Provide the [X, Y] coordinate of the cell's center where the given text is located.  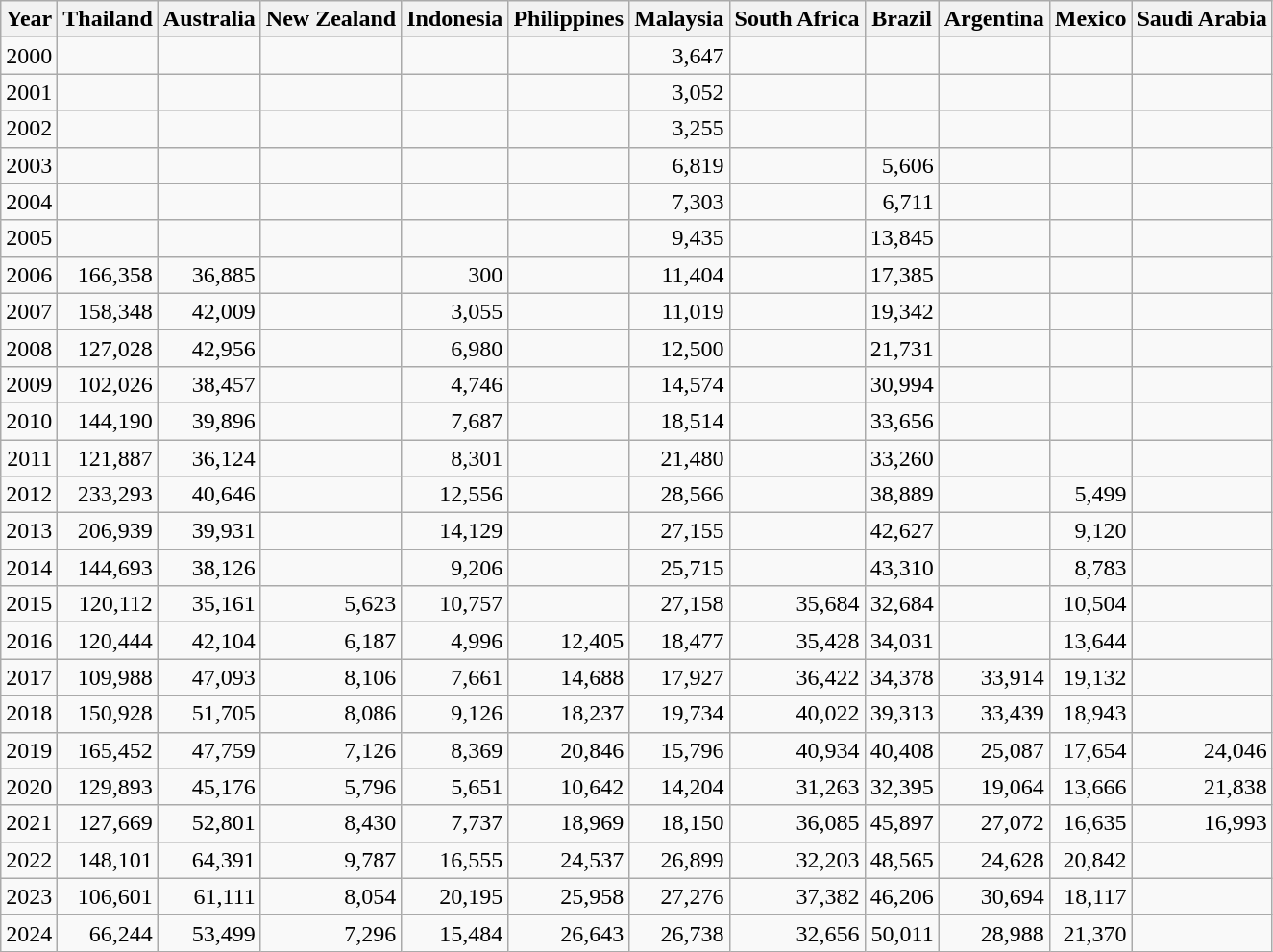
2007 [29, 311]
2011 [29, 458]
106,601 [108, 896]
6,980 [455, 348]
127,028 [108, 348]
144,693 [108, 568]
18,514 [679, 421]
35,161 [209, 604]
26,643 [569, 933]
25,087 [993, 750]
18,150 [679, 823]
3,647 [679, 56]
19,064 [993, 787]
2002 [29, 129]
Australia [209, 19]
165,452 [108, 750]
32,203 [797, 860]
16,635 [1090, 823]
10,757 [455, 604]
40,022 [797, 714]
27,158 [679, 604]
50,011 [901, 933]
53,499 [209, 933]
30,694 [993, 896]
102,026 [108, 384]
129,893 [108, 787]
33,260 [901, 458]
Mexico [1090, 19]
11,019 [679, 311]
27,155 [679, 531]
18,943 [1090, 714]
20,846 [569, 750]
14,204 [679, 787]
45,897 [901, 823]
8,054 [330, 896]
4,996 [455, 641]
127,669 [108, 823]
233,293 [108, 495]
38,457 [209, 384]
2016 [29, 641]
13,845 [901, 238]
33,656 [901, 421]
121,887 [108, 458]
8,430 [330, 823]
32,395 [901, 787]
10,642 [569, 787]
24,537 [569, 860]
51,705 [209, 714]
40,934 [797, 750]
2017 [29, 677]
34,031 [901, 641]
120,112 [108, 604]
26,899 [679, 860]
38,126 [209, 568]
13,644 [1090, 641]
61,111 [209, 896]
New Zealand [330, 19]
206,939 [108, 531]
28,988 [993, 933]
3,255 [679, 129]
Malaysia [679, 19]
13,666 [1090, 787]
52,801 [209, 823]
27,276 [679, 896]
2009 [29, 384]
7,737 [455, 823]
20,842 [1090, 860]
2023 [29, 896]
7,687 [455, 421]
Argentina [993, 19]
Thailand [108, 19]
2022 [29, 860]
18,477 [679, 641]
Brazil [901, 19]
10,504 [1090, 604]
150,928 [108, 714]
8,301 [455, 458]
148,101 [108, 860]
Saudi Arabia [1202, 19]
43,310 [901, 568]
2010 [29, 421]
11,404 [679, 275]
5,796 [330, 787]
14,574 [679, 384]
21,838 [1202, 787]
39,313 [901, 714]
42,627 [901, 531]
31,263 [797, 787]
18,117 [1090, 896]
45,176 [209, 787]
18,969 [569, 823]
South Africa [797, 19]
37,382 [797, 896]
3,055 [455, 311]
300 [455, 275]
36,085 [797, 823]
21,480 [679, 458]
166,358 [108, 275]
2008 [29, 348]
2003 [29, 165]
15,484 [455, 933]
120,444 [108, 641]
5,623 [330, 604]
2024 [29, 933]
35,684 [797, 604]
32,656 [797, 933]
24,628 [993, 860]
21,370 [1090, 933]
34,378 [901, 677]
16,555 [455, 860]
40,646 [209, 495]
9,120 [1090, 531]
17,927 [679, 677]
47,093 [209, 677]
36,422 [797, 677]
Philippines [569, 19]
39,931 [209, 531]
12,500 [679, 348]
19,132 [1090, 677]
9,435 [679, 238]
17,385 [901, 275]
3,052 [679, 92]
7,303 [679, 202]
2020 [29, 787]
32,684 [901, 604]
2006 [29, 275]
109,988 [108, 677]
24,046 [1202, 750]
2001 [29, 92]
5,606 [901, 165]
6,187 [330, 641]
46,206 [901, 896]
17,654 [1090, 750]
2005 [29, 238]
42,956 [209, 348]
27,072 [993, 823]
2014 [29, 568]
33,914 [993, 677]
28,566 [679, 495]
Indonesia [455, 19]
20,195 [455, 896]
19,342 [901, 311]
15,796 [679, 750]
2021 [29, 823]
25,715 [679, 568]
42,009 [209, 311]
30,994 [901, 384]
64,391 [209, 860]
19,734 [679, 714]
14,688 [569, 677]
47,759 [209, 750]
26,738 [679, 933]
144,190 [108, 421]
8,086 [330, 714]
33,439 [993, 714]
8,369 [455, 750]
42,104 [209, 641]
21,731 [901, 348]
18,237 [569, 714]
9,126 [455, 714]
2000 [29, 56]
4,746 [455, 384]
2004 [29, 202]
7,296 [330, 933]
8,106 [330, 677]
2018 [29, 714]
40,408 [901, 750]
39,896 [209, 421]
2013 [29, 531]
Year [29, 19]
2012 [29, 495]
36,124 [209, 458]
38,889 [901, 495]
6,711 [901, 202]
9,206 [455, 568]
2019 [29, 750]
5,651 [455, 787]
16,993 [1202, 823]
5,499 [1090, 495]
48,565 [901, 860]
14,129 [455, 531]
7,661 [455, 677]
7,126 [330, 750]
66,244 [108, 933]
35,428 [797, 641]
25,958 [569, 896]
12,556 [455, 495]
9,787 [330, 860]
6,819 [679, 165]
2015 [29, 604]
8,783 [1090, 568]
12,405 [569, 641]
36,885 [209, 275]
158,348 [108, 311]
